Provide the (x, y) coordinate of the cell's center where the given text is located.  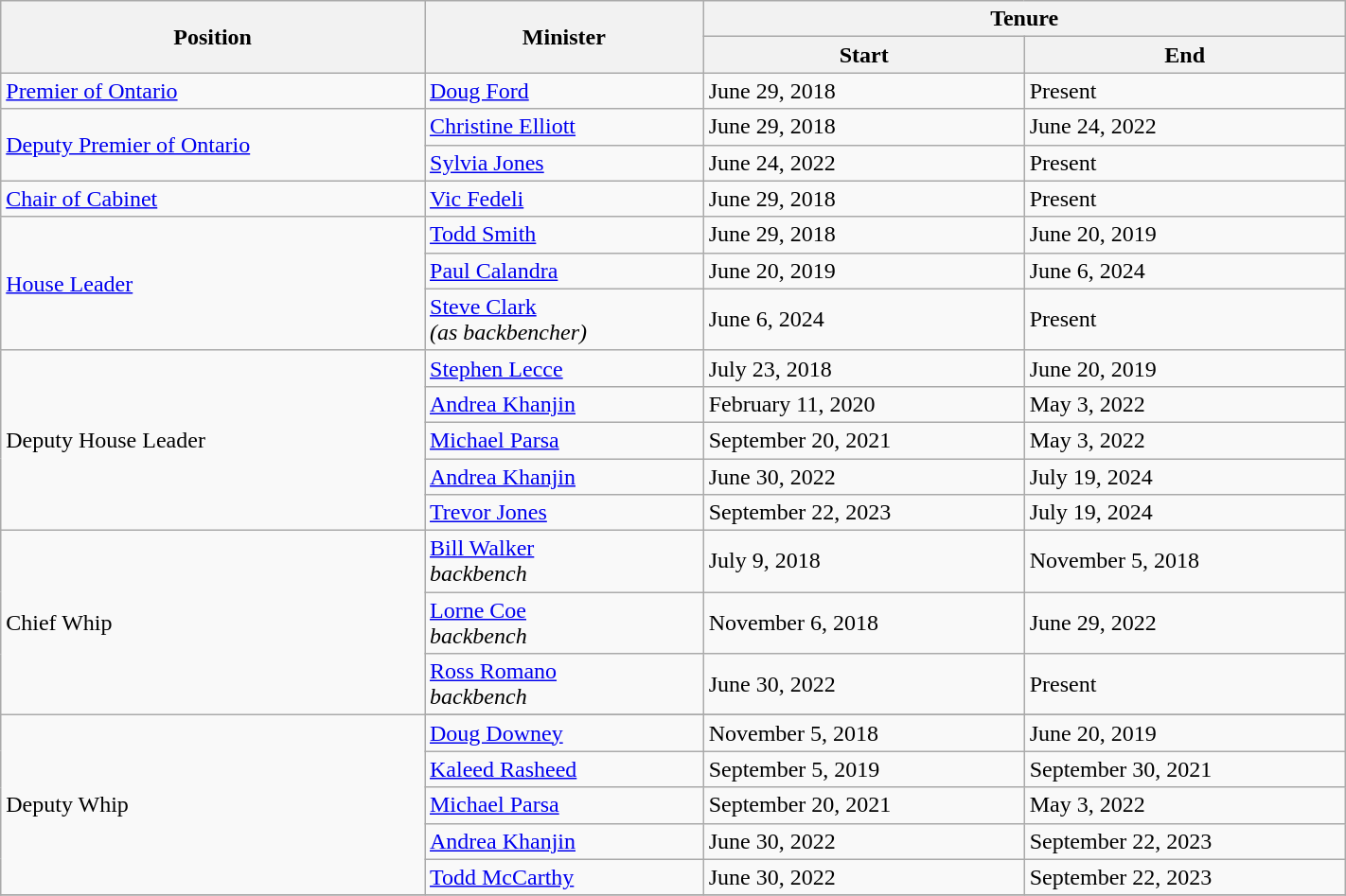
Premier of Ontario (213, 91)
Doug Downey (564, 733)
House Leader (213, 284)
Chief Whip (213, 623)
Tenure (1024, 19)
July 9, 2018 (863, 562)
Stephen Lecce (564, 368)
Kaleed Rasheed (564, 769)
Chair of Cabinet (213, 199)
Minister (564, 37)
Christine Elliott (564, 127)
Bill Walker backbench (564, 562)
June 29, 2022 (1185, 623)
Lorne Coebackbench (564, 623)
Todd McCarthy (564, 877)
Deputy House Leader (213, 440)
Paul Calandra (564, 271)
End (1185, 55)
Trevor Jones (564, 513)
July 23, 2018 (863, 368)
Ross Romano backbench (564, 685)
Sylvia Jones (564, 163)
February 11, 2020 (863, 404)
Position (213, 37)
September 5, 2019 (863, 769)
Deputy Premier of Ontario (213, 145)
Todd Smith (564, 235)
Vic Fedeli (564, 199)
Doug Ford (564, 91)
Steve Clark (as backbencher) (564, 320)
Deputy Whip (213, 805)
September 30, 2021 (1185, 769)
Start (863, 55)
November 6, 2018 (863, 623)
